From the cell containing the given text, extract its center point as (x, y) coordinate. 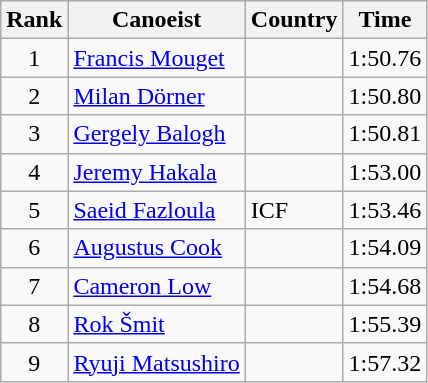
1:50.80 (385, 96)
Francis Mouget (156, 58)
Rank (34, 20)
1 (34, 58)
Jeremy Hakala (156, 172)
8 (34, 324)
6 (34, 248)
Time (385, 20)
4 (34, 172)
9 (34, 362)
Gergely Balogh (156, 134)
1:57.32 (385, 362)
1:54.09 (385, 248)
Augustus Cook (156, 248)
1:50.76 (385, 58)
Country (294, 20)
1:55.39 (385, 324)
Rok Šmit (156, 324)
7 (34, 286)
2 (34, 96)
1:54.68 (385, 286)
ICF (294, 210)
Saeid Fazloula (156, 210)
Canoeist (156, 20)
1:53.46 (385, 210)
1:50.81 (385, 134)
Ryuji Matsushiro (156, 362)
5 (34, 210)
Milan Dörner (156, 96)
1:53.00 (385, 172)
3 (34, 134)
Cameron Low (156, 286)
